Capture the cell that displays the provided text and extract its [X, Y] central coordinate. 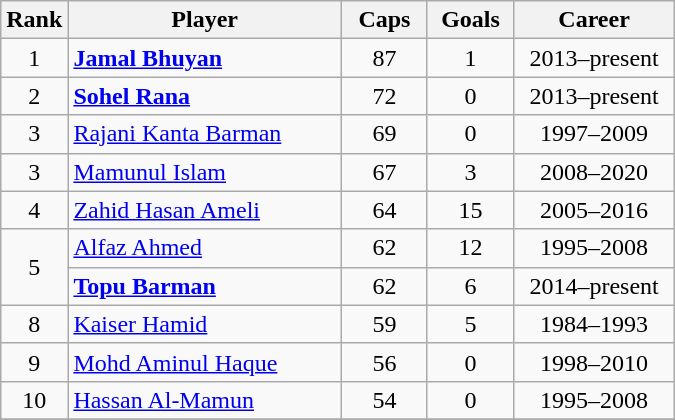
1997–2009 [594, 134]
2008–2020 [594, 172]
2014–present [594, 286]
8 [34, 324]
Zahid Hasan Ameli [205, 210]
Rank [34, 20]
Caps [384, 20]
Goals [470, 20]
4 [34, 210]
67 [384, 172]
Rajani Kanta Barman [205, 134]
Kaiser Hamid [205, 324]
1998–2010 [594, 362]
12 [470, 248]
Career [594, 20]
10 [34, 400]
2005–2016 [594, 210]
87 [384, 58]
69 [384, 134]
2 [34, 96]
1984–1993 [594, 324]
15 [470, 210]
72 [384, 96]
Alfaz Ahmed [205, 248]
Topu Barman [205, 286]
9 [34, 362]
Sohel Rana [205, 96]
64 [384, 210]
Jamal Bhuyan [205, 58]
Mohd Aminul Haque [205, 362]
6 [470, 286]
Player [205, 20]
Hassan Al-Mamun [205, 400]
54 [384, 400]
56 [384, 362]
Mamunul Islam [205, 172]
59 [384, 324]
